Pinpoint the cell where the given text exists, returning its [X, Y] midpoint coordinate. 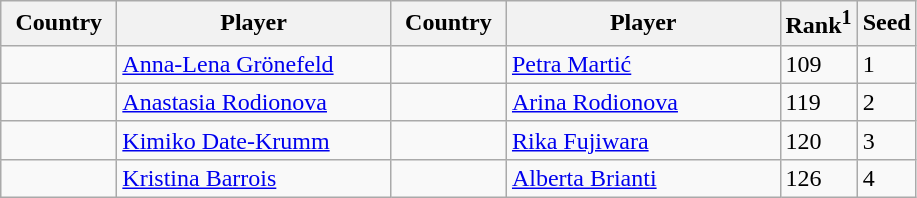
119 [818, 102]
Petra Martić [643, 64]
Rank1 [818, 24]
120 [818, 140]
109 [818, 64]
2 [886, 102]
126 [818, 178]
Seed [886, 24]
Kristina Barrois [254, 178]
Arina Rodionova [643, 102]
Anna-Lena Grönefeld [254, 64]
Alberta Brianti [643, 178]
4 [886, 178]
Kimiko Date-Krumm [254, 140]
3 [886, 140]
Anastasia Rodionova [254, 102]
Rika Fujiwara [643, 140]
1 [886, 64]
